For the text-containing cell, return its midpoint in (x, y) coordinate format. 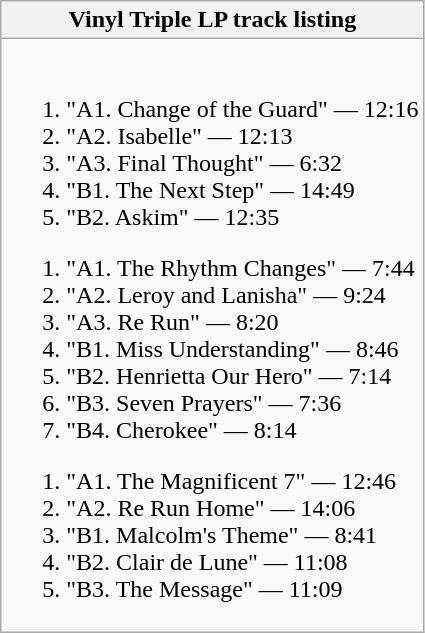
Vinyl Triple LP track listing (212, 20)
